Scan for the cell matching the given text and deliver its (x, y) coordinate at center. 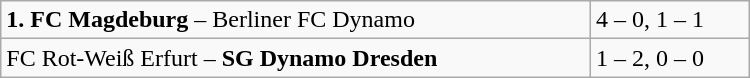
FC Rot-Weiß Erfurt – SG Dynamo Dresden (296, 58)
1. FC Magdeburg – Berliner FC Dynamo (296, 20)
4 – 0, 1 – 1 (670, 20)
1 – 2, 0 – 0 (670, 58)
